Return (X, Y) of the center of cell containing provided text 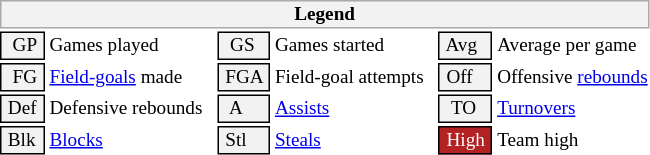
FGA (244, 77)
A (244, 108)
Stl (244, 140)
Blocks (131, 140)
Team high (573, 140)
Games played (131, 46)
Def (22, 108)
GS (244, 46)
Legend (324, 14)
Field-goal attempts (354, 77)
FG (22, 77)
High (466, 140)
Defensive rebounds (131, 108)
Offensive rebounds (573, 77)
Field-goals made (131, 77)
Avg (466, 46)
Steals (354, 140)
Average per game (573, 46)
TO (466, 108)
Blk (22, 140)
Off (466, 77)
Assists (354, 108)
Games started (354, 46)
GP (22, 46)
Turnovers (573, 108)
